Determine the [x, y] coordinate at the center of the cell enclosing the given text.  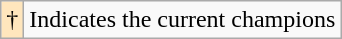
Indicates the current champions [182, 20]
† [12, 20]
